For the text-containing cell, return its midpoint in (X, Y) coordinate format. 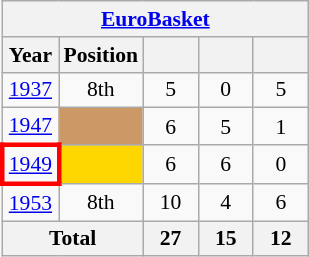
1 (280, 126)
EuroBasket (155, 19)
15 (226, 239)
4 (226, 202)
Year (30, 55)
10 (170, 202)
Position (101, 55)
1953 (30, 202)
27 (170, 239)
12 (280, 239)
1947 (30, 126)
1949 (30, 164)
1937 (30, 90)
Total (72, 239)
